Output the [X, Y] coordinate of the center of the cell containing the given text.  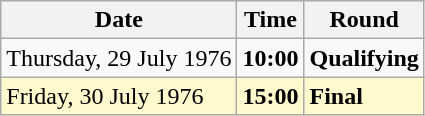
Final [364, 96]
Date [119, 20]
Thursday, 29 July 1976 [119, 58]
15:00 [270, 96]
Friday, 30 July 1976 [119, 96]
10:00 [270, 58]
Round [364, 20]
Time [270, 20]
Qualifying [364, 58]
